Scan for the cell matching the given text and deliver its [X, Y] coordinate at center. 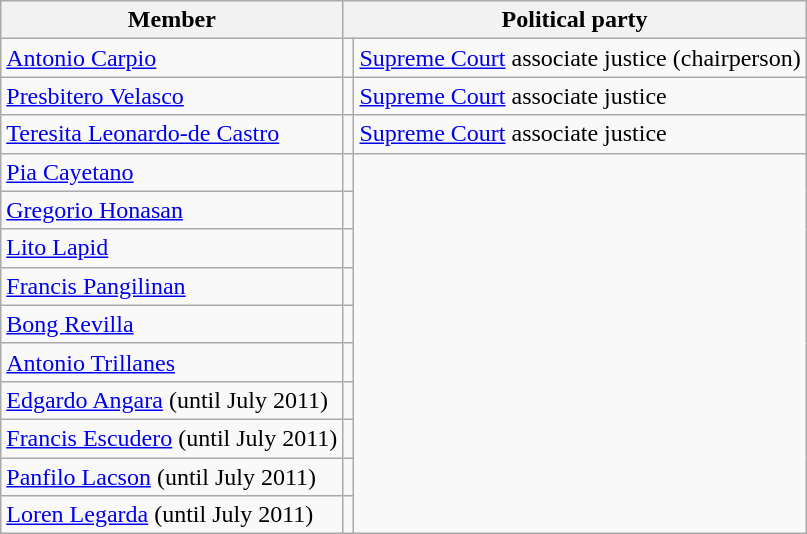
Member [172, 20]
Antonio Trillanes [172, 362]
Presbitero Velasco [172, 96]
Pia Cayetano [172, 172]
Loren Legarda (until July 2011) [172, 515]
Bong Revilla [172, 324]
Gregorio Honasan [172, 210]
Teresita Leonardo-de Castro [172, 134]
Supreme Court associate justice (chairperson) [580, 58]
Antonio Carpio [172, 58]
Francis Escudero (until July 2011) [172, 438]
Francis Pangilinan [172, 286]
Edgardo Angara (until July 2011) [172, 400]
Political party [574, 20]
Lito Lapid [172, 248]
Panfilo Lacson (until July 2011) [172, 477]
